Output the (X, Y) coordinate of the center of the cell containing the given text.  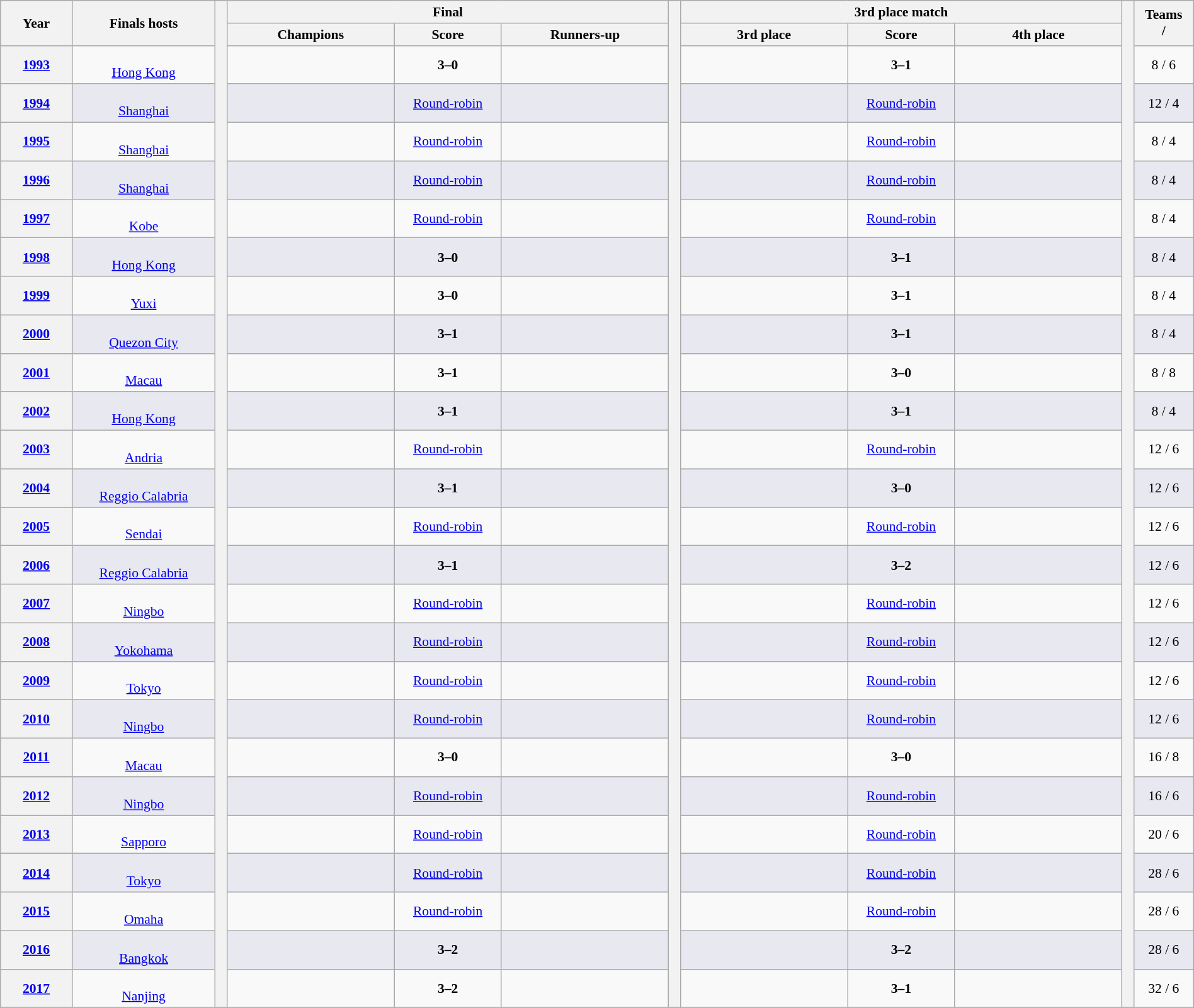
2013 (37, 835)
32 / 6 (1164, 988)
16 / 6 (1164, 796)
Year (37, 23)
2011 (37, 758)
1999 (37, 296)
2003 (37, 450)
Omaha (144, 912)
Nanjing (144, 988)
Bangkok (144, 949)
1993 (37, 64)
8 / 8 (1164, 373)
16 / 8 (1164, 758)
2002 (37, 412)
Final (448, 12)
1997 (37, 219)
20 / 6 (1164, 835)
2006 (37, 565)
Champions (311, 35)
1998 (37, 257)
Runners-up (584, 35)
Kobe (144, 219)
2010 (37, 719)
2004 (37, 489)
2005 (37, 526)
Yuxi (144, 296)
3rd place (765, 35)
Andria (144, 450)
8 / 6 (1164, 64)
2000 (37, 334)
Finals hosts (144, 23)
2016 (37, 949)
2001 (37, 373)
2012 (37, 796)
1995 (37, 142)
Sapporo (144, 835)
1996 (37, 180)
1994 (37, 103)
2009 (37, 680)
4th place (1038, 35)
Teams / (1164, 23)
2017 (37, 988)
2015 (37, 912)
Quezon City (144, 334)
Sendai (144, 526)
12 / 4 (1164, 103)
2014 (37, 873)
2008 (37, 642)
3rd place match (902, 12)
Yokohama (144, 642)
2007 (37, 603)
